Locate the cell with the specified text and output its [X, Y] center coordinate. 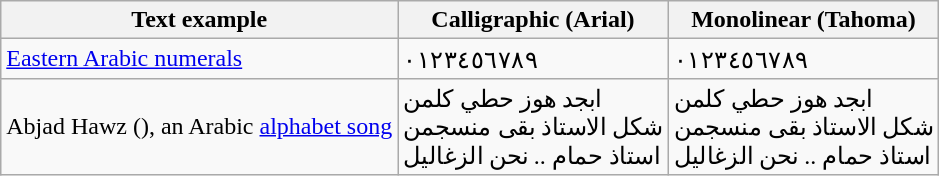
Calligraphic (Arial) [534, 20]
Monolinear (Tahoma) [804, 20]
Eastern Arabic numerals [200, 59]
Abjad Hawz (), an Arabic alphabet song [200, 126]
Text example [200, 20]
